Pinpoint the cell where the given text exists, returning its (x, y) midpoint coordinate. 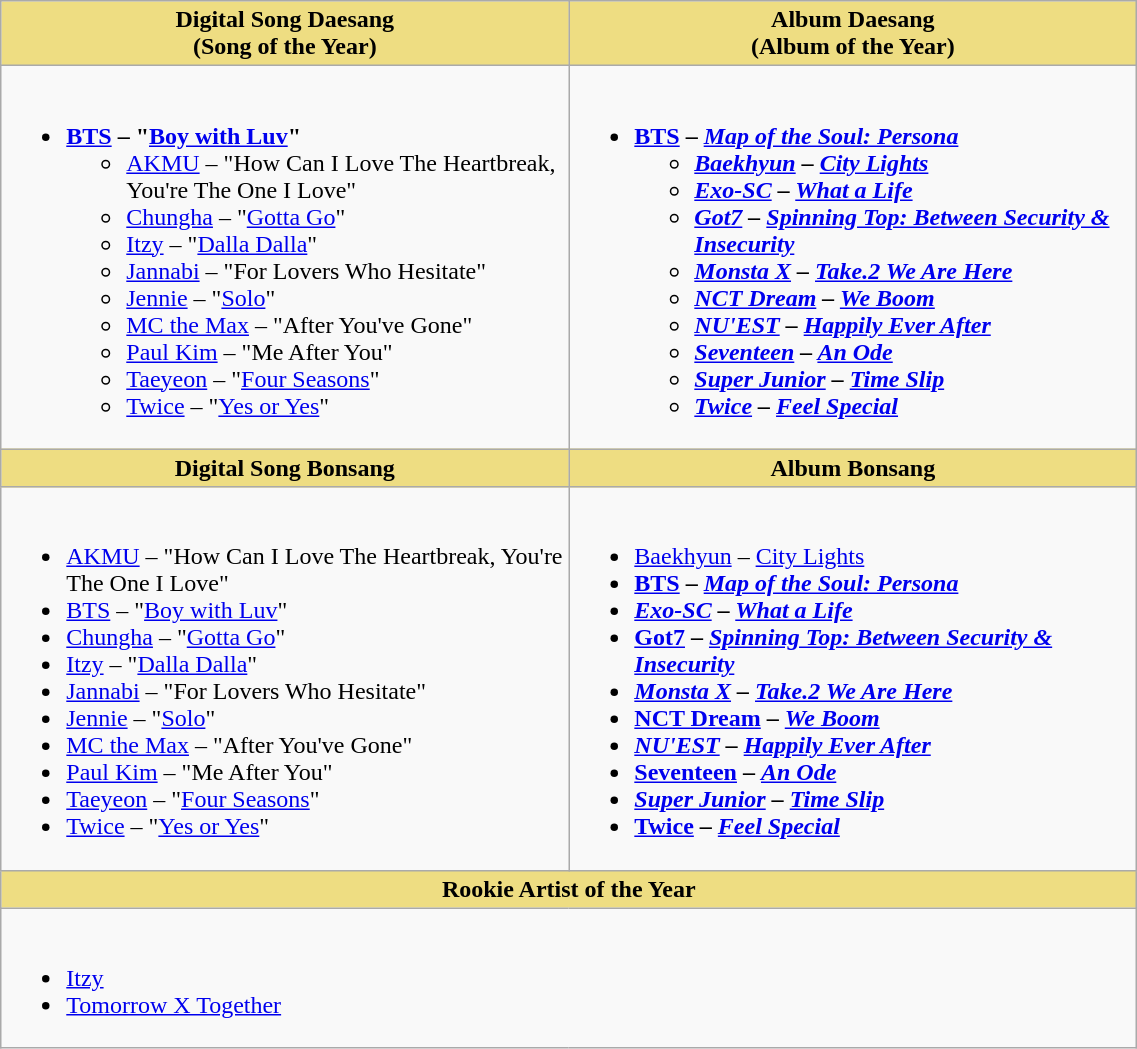
Rookie Artist of the Year (569, 889)
Album Bonsang (853, 468)
ItzyTomorrow X Together (569, 978)
Digital Song Bonsang (285, 468)
Digital Song Daesang(Song of the Year) (285, 34)
Album Daesang(Album of the Year) (853, 34)
